Determine the [X, Y] coordinate at the center of the cell enclosing the given text.  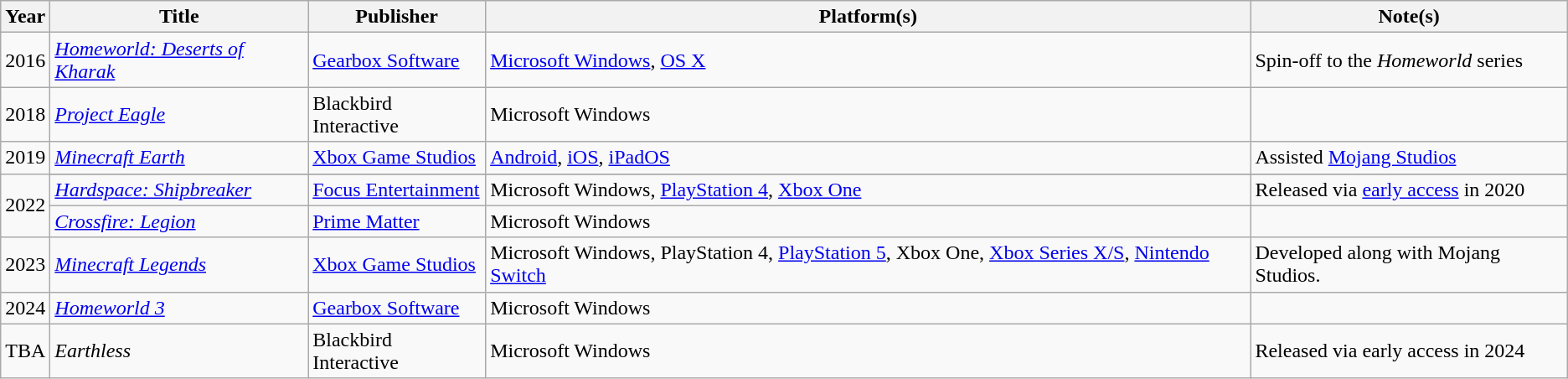
2019 [25, 158]
Year [25, 17]
Prime Matter [397, 221]
Microsoft Windows, OS X [868, 60]
Minecraft Earth [179, 158]
Microsoft Windows, PlayStation 4, PlayStation 5, Xbox One, Xbox Series X/S, Nintendo Switch [868, 265]
Assisted Mojang Studios [1409, 158]
Developed along with Mojang Studios. [1409, 265]
2023 [25, 265]
Released via early access in 2024 [1409, 350]
Publisher [397, 17]
2018 [25, 114]
Spin-off to the Homeworld series [1409, 60]
Android, iOS, iPadOS [868, 158]
Note(s) [1409, 17]
2024 [25, 308]
Platform(s) [868, 17]
Title [179, 17]
Homeworld 3 [179, 308]
Earthless [179, 350]
Focus Entertainment [397, 189]
Minecraft Legends [179, 265]
Hardspace: Shipbreaker [179, 189]
2022 [25, 205]
2016 [25, 60]
Microsoft Windows, PlayStation 4, Xbox One [868, 189]
Project Eagle [179, 114]
Homeworld: Deserts of Kharak [179, 60]
Crossfire: Legion [179, 221]
TBA [25, 350]
Released via early access in 2020 [1409, 189]
